Identify which cell holds the provided text, then report its [X, Y] central coordinate. 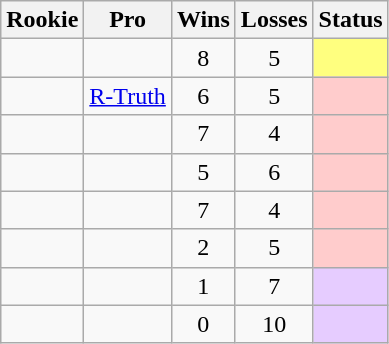
Losses [274, 20]
2 [203, 248]
R-Truth [128, 96]
8 [203, 58]
0 [203, 324]
Wins [203, 20]
Status [350, 20]
10 [274, 324]
Pro [128, 20]
Rookie [42, 20]
1 [203, 286]
